Return (X, Y) of the center of cell containing provided text 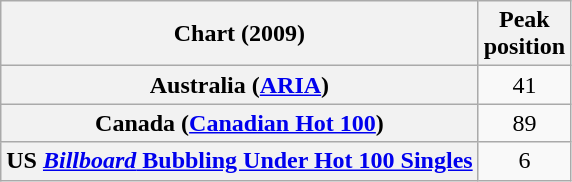
Canada (Canadian Hot 100) (240, 123)
Peakposition (524, 34)
89 (524, 123)
41 (524, 85)
Australia (ARIA) (240, 85)
6 (524, 161)
US Billboard Bubbling Under Hot 100 Singles (240, 161)
Chart (2009) (240, 34)
